Return the [X, Y] coordinate for the center point of the cell that contains the specified text.  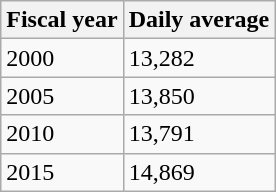
2000 [62, 58]
2010 [62, 134]
13,791 [199, 134]
13,282 [199, 58]
2005 [62, 96]
Daily average [199, 20]
Fiscal year [62, 20]
2015 [62, 172]
14,869 [199, 172]
13,850 [199, 96]
